For the text-containing cell, return its midpoint in [X, Y] coordinate format. 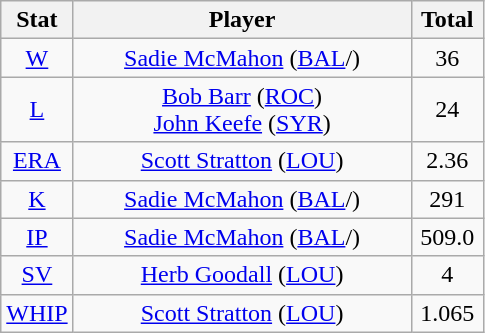
2.36 [447, 161]
24 [447, 110]
Bob Barr (ROC)John Keefe (SYR) [242, 110]
SV [37, 275]
Stat [37, 20]
4 [447, 275]
Herb Goodall (LOU) [242, 275]
509.0 [447, 237]
L [37, 110]
Player [242, 20]
Total [447, 20]
IP [37, 237]
36 [447, 58]
W [37, 58]
ERA [37, 161]
K [37, 199]
WHIP [37, 313]
291 [447, 199]
1.065 [447, 313]
